Detect which cell encompasses the target text, then output its [x, y] center coordinate. 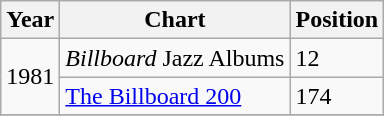
1981 [30, 77]
Year [30, 20]
Position [337, 20]
12 [337, 58]
174 [337, 96]
The Billboard 200 [175, 96]
Chart [175, 20]
Billboard Jazz Albums [175, 58]
